Identify which cell holds the provided text, then report its (x, y) central coordinate. 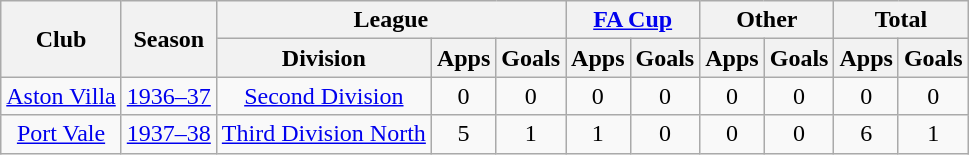
Division (324, 58)
League (390, 20)
Aston Villa (62, 96)
6 (866, 134)
Port Vale (62, 134)
5 (463, 134)
Second Division (324, 96)
Other (767, 20)
Club (62, 39)
FA Cup (633, 20)
1936–37 (168, 96)
Total (901, 20)
Season (168, 39)
Third Division North (324, 134)
1937–38 (168, 134)
